Capture the cell that displays the provided text and extract its [x, y] central coordinate. 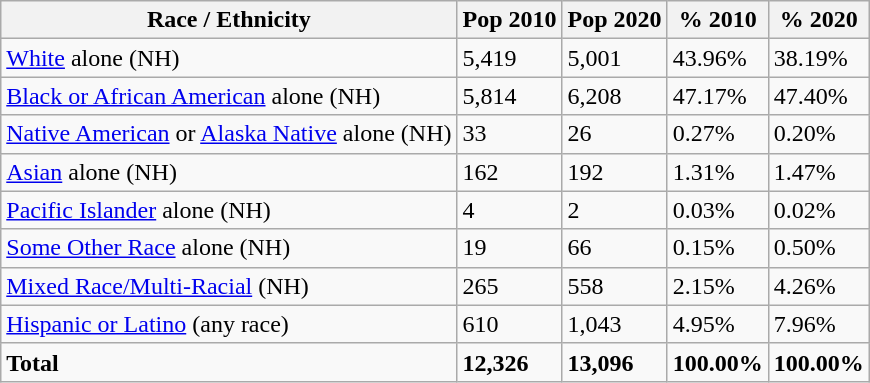
Mixed Race/Multi-Racial (NH) [229, 286]
4.95% [718, 324]
Asian alone (NH) [229, 172]
5,001 [614, 58]
162 [510, 172]
13,096 [614, 362]
12,326 [510, 362]
33 [510, 134]
26 [614, 134]
Some Other Race alone (NH) [229, 248]
Race / Ethnicity [229, 20]
192 [614, 172]
Hispanic or Latino (any race) [229, 324]
38.19% [818, 58]
6,208 [614, 96]
5,814 [510, 96]
66 [614, 248]
1.47% [818, 172]
5,419 [510, 58]
0.15% [718, 248]
Native American or Alaska Native alone (NH) [229, 134]
Pop 2020 [614, 20]
47.17% [718, 96]
558 [614, 286]
0.27% [718, 134]
Pop 2010 [510, 20]
1.31% [718, 172]
2 [614, 210]
4 [510, 210]
Black or African American alone (NH) [229, 96]
0.02% [818, 210]
610 [510, 324]
% 2020 [818, 20]
47.40% [818, 96]
1,043 [614, 324]
2.15% [718, 286]
4.26% [818, 286]
% 2010 [718, 20]
7.96% [818, 324]
0.03% [718, 210]
Total [229, 362]
Pacific Islander alone (NH) [229, 210]
43.96% [718, 58]
19 [510, 248]
265 [510, 286]
0.50% [818, 248]
White alone (NH) [229, 58]
0.20% [818, 134]
